For the text-containing cell, return its midpoint in (x, y) coordinate format. 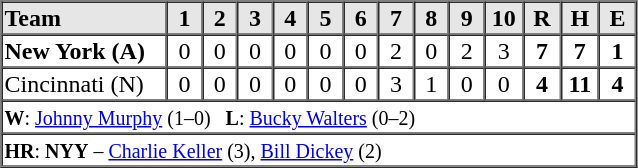
HR: NYY – Charlie Keller (3), Bill Dickey (2) (319, 150)
H (580, 18)
5 (326, 18)
10 (504, 18)
New York (A) (84, 50)
Team (84, 18)
R (542, 18)
E (618, 18)
11 (580, 84)
Cincinnati (N) (84, 84)
8 (432, 18)
9 (466, 18)
W: Johnny Murphy (1–0) L: Bucky Walters (0–2) (319, 116)
6 (360, 18)
